From the cell containing the given text, extract its center point as (X, Y) coordinate. 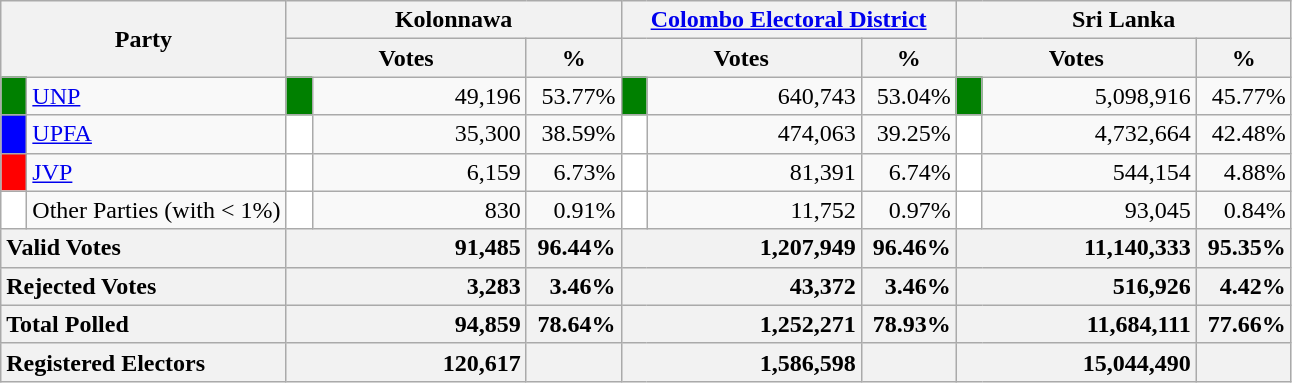
53.04% (908, 96)
42.48% (1244, 134)
77.66% (1244, 324)
15,044,490 (1076, 362)
78.64% (574, 324)
1,586,598 (741, 362)
1,207,949 (741, 248)
35,300 (419, 134)
Registered Electors (144, 362)
1,252,271 (741, 324)
474,063 (754, 134)
0.97% (908, 210)
4,732,664 (1089, 134)
Kolonnawa (454, 20)
91,485 (406, 248)
81,391 (754, 172)
5,098,916 (1089, 96)
11,752 (754, 210)
Valid Votes (144, 248)
UPFA (156, 134)
49,196 (419, 96)
0.84% (1244, 210)
43,372 (741, 286)
96.46% (908, 248)
11,684,111 (1076, 324)
516,926 (1076, 286)
Party (144, 39)
6.74% (908, 172)
544,154 (1089, 172)
Colombo Electoral District (788, 20)
39.25% (908, 134)
4.42% (1244, 286)
Other Parties (with < 1%) (156, 210)
640,743 (754, 96)
53.77% (574, 96)
45.77% (1244, 96)
38.59% (574, 134)
93,045 (1089, 210)
3,283 (406, 286)
Total Polled (144, 324)
Rejected Votes (144, 286)
11,140,333 (1076, 248)
UNP (156, 96)
6.73% (574, 172)
120,617 (406, 362)
96.44% (574, 248)
94,859 (406, 324)
Sri Lanka (1124, 20)
95.35% (1244, 248)
78.93% (908, 324)
830 (419, 210)
0.91% (574, 210)
JVP (156, 172)
6,159 (419, 172)
4.88% (1244, 172)
